Capture the cell that displays the provided text and extract its [x, y] central coordinate. 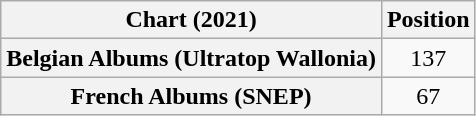
French Albums (SNEP) [192, 96]
Chart (2021) [192, 20]
Belgian Albums (Ultratop Wallonia) [192, 58]
67 [428, 96]
137 [428, 58]
Position [428, 20]
